Extract the (x, y) coordinate from the center of the cell holding the provided text.  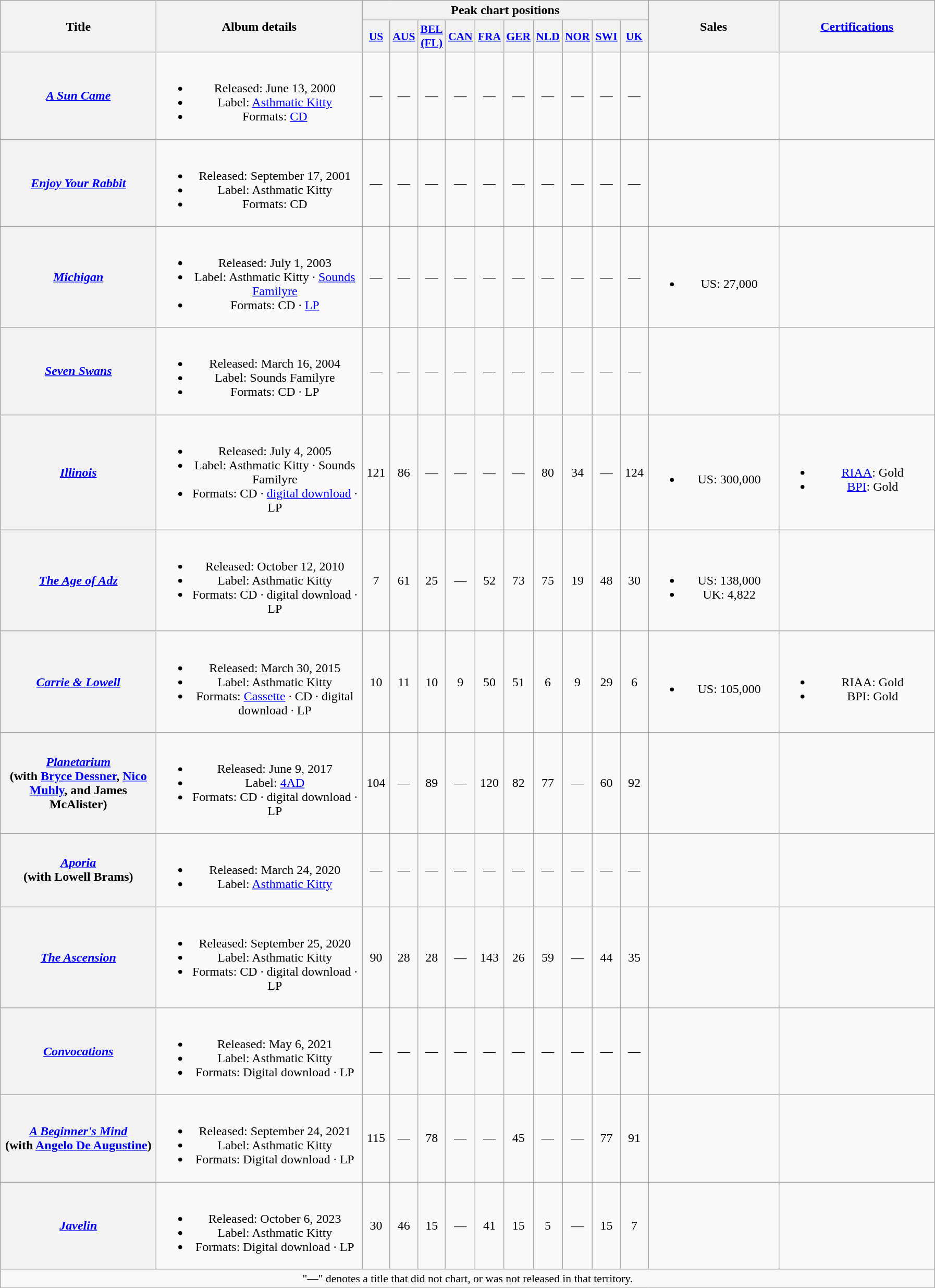
Released: May 6, 2021Label: Asthmatic KittyFormats: Digital download · LP (260, 1051)
50 (489, 682)
BEL(FL) (432, 37)
48 (607, 580)
86 (403, 472)
Aporia(with Lowell Brams) (78, 870)
The Ascension (78, 957)
Enjoy Your Rabbit (78, 183)
US (376, 37)
The Age of Adz (78, 580)
82 (518, 783)
29 (607, 682)
26 (518, 957)
11 (403, 682)
Michigan (78, 277)
104 (376, 783)
A Sun Came (78, 96)
US: 27,000 (714, 277)
Title (78, 26)
Illinois (78, 472)
124 (634, 472)
Released: March 24, 2020Label: Asthmatic Kitty (260, 870)
61 (403, 580)
25 (432, 580)
A Beginner's Mind(with Angelo De Augustine) (78, 1139)
35 (634, 957)
Convocations (78, 1051)
"—" denotes a title that did not chart, or was not released in that territory. (468, 1279)
92 (634, 783)
Sales (714, 26)
51 (518, 682)
Released: March 30, 2015Label: Asthmatic KittyFormats: Cassette · CD · digital download · LP (260, 682)
60 (607, 783)
Album details (260, 26)
19 (577, 580)
Released: July 4, 2005Label: Asthmatic Kitty · Sounds FamilyreFormats: CD · digital download · LP (260, 472)
Released: September 17, 2001Label: Asthmatic KittyFormats: CD (260, 183)
AUS (403, 37)
44 (607, 957)
90 (376, 957)
FRA (489, 37)
US: 138,000UK: 4,822 (714, 580)
91 (634, 1139)
59 (548, 957)
Seven Swans (78, 371)
73 (518, 580)
Certifications (857, 26)
Released: June 13, 2000Label: Asthmatic KittyFormats: CD (260, 96)
US: 105,000 (714, 682)
UK (634, 37)
GER (518, 37)
Released: June 9, 2017Label: 4ADFormats: CD · digital download · LP (260, 783)
Carrie & Lowell (78, 682)
CAN (461, 37)
5 (548, 1225)
Peak chart positions (506, 10)
Released: October 6, 2023Label: Asthmatic KittyFormats: Digital download · LP (260, 1225)
80 (548, 472)
46 (403, 1225)
Planetarium(with Bryce Dessner, Nico Muhly, and James McAlister) (78, 783)
Released: September 24, 2021Label: Asthmatic KittyFormats: Digital download · LP (260, 1139)
52 (489, 580)
89 (432, 783)
US: 300,000 (714, 472)
NOR (577, 37)
120 (489, 783)
SWI (607, 37)
34 (577, 472)
Released: July 1, 2003Label: Asthmatic Kitty · Sounds FamilyreFormats: CD · LP (260, 277)
78 (432, 1139)
Released: March 16, 2004Label: Sounds FamilyreFormats: CD · LP (260, 371)
NLD (548, 37)
Released: September 25, 2020Label: Asthmatic KittyFormats: CD · digital download · LP (260, 957)
45 (518, 1139)
143 (489, 957)
Javelin (78, 1225)
Released: October 12, 2010Label: Asthmatic KittyFormats: CD · digital download · LP (260, 580)
75 (548, 580)
41 (489, 1225)
115 (376, 1139)
121 (376, 472)
